Detect which cell encompasses the target text, then output its [x, y] center coordinate. 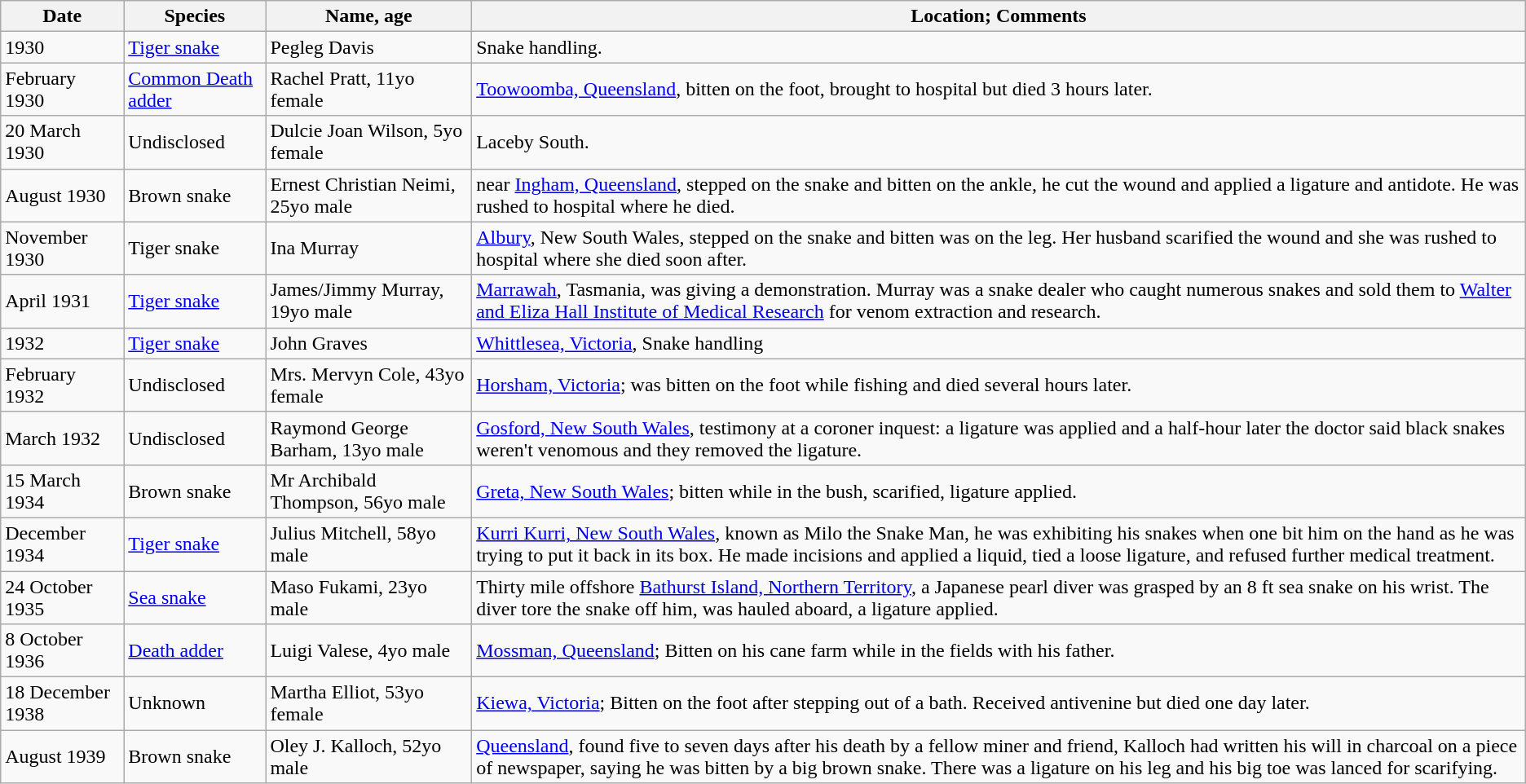
Julius Mitchell, 58yo male [368, 544]
Location; Comments [999, 16]
Mossman, Queensland; Bitten on his cane farm while in the fields with his father. [999, 650]
Martha Elliot, 53yo female [368, 704]
Raymond George Barham, 13yo male [368, 438]
March 1932 [62, 438]
Species [195, 16]
Unknown [195, 704]
Whittlesea, Victoria, Snake handling [999, 343]
Common Death adder [195, 90]
Name, age [368, 16]
August 1939 [62, 756]
James/Jimmy Murray, 19yo male [368, 302]
Oley J. Kalloch, 52yo male [368, 756]
1930 [62, 47]
Pegleg Davis [368, 47]
Dulcie Joan Wilson, 5yo female [368, 142]
Kiewa, Victoria; Bitten on the foot after stepping out of a bath. Received antivenine but died one day later. [999, 704]
Sea snake [195, 597]
February 1932 [62, 385]
Ernest Christian Neimi, 25yo male [368, 196]
8 October 1936 [62, 650]
Greta, New South Wales; bitten while in the bush, scarified, ligature applied. [999, 491]
John Graves [368, 343]
August 1930 [62, 196]
Horsham, Victoria; was bitten on the foot while fishing and died several hours later. [999, 385]
April 1931 [62, 302]
Laceby South. [999, 142]
Rachel Pratt, 11yo female [368, 90]
20 March 1930 [62, 142]
Toowoomba, Queensland, bitten on the foot, brought to hospital but died 3 hours later. [999, 90]
Mrs. Mervyn Cole, 43yo female [368, 385]
Snake handling. [999, 47]
Mr Archibald Thompson, 56yo male [368, 491]
November 1930 [62, 248]
18 December 1938 [62, 704]
Ina Murray [368, 248]
Maso Fukami, 23yo male [368, 597]
15 March 1934 [62, 491]
Luigi Valese, 4yo male [368, 650]
February 1930 [62, 90]
Death adder [195, 650]
December 1934 [62, 544]
24 October 1935 [62, 597]
Date [62, 16]
1932 [62, 343]
